Locate the cell with the specified text and output its [X, Y] center coordinate. 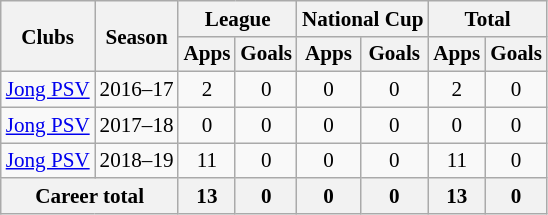
Career total [90, 196]
2017–18 [137, 124]
Total [487, 18]
League [237, 18]
2016–17 [137, 90]
National Cup [362, 18]
Clubs [48, 36]
Season [137, 36]
2018–19 [137, 160]
